Output the (x, y) coordinate of the center of the cell containing the given text.  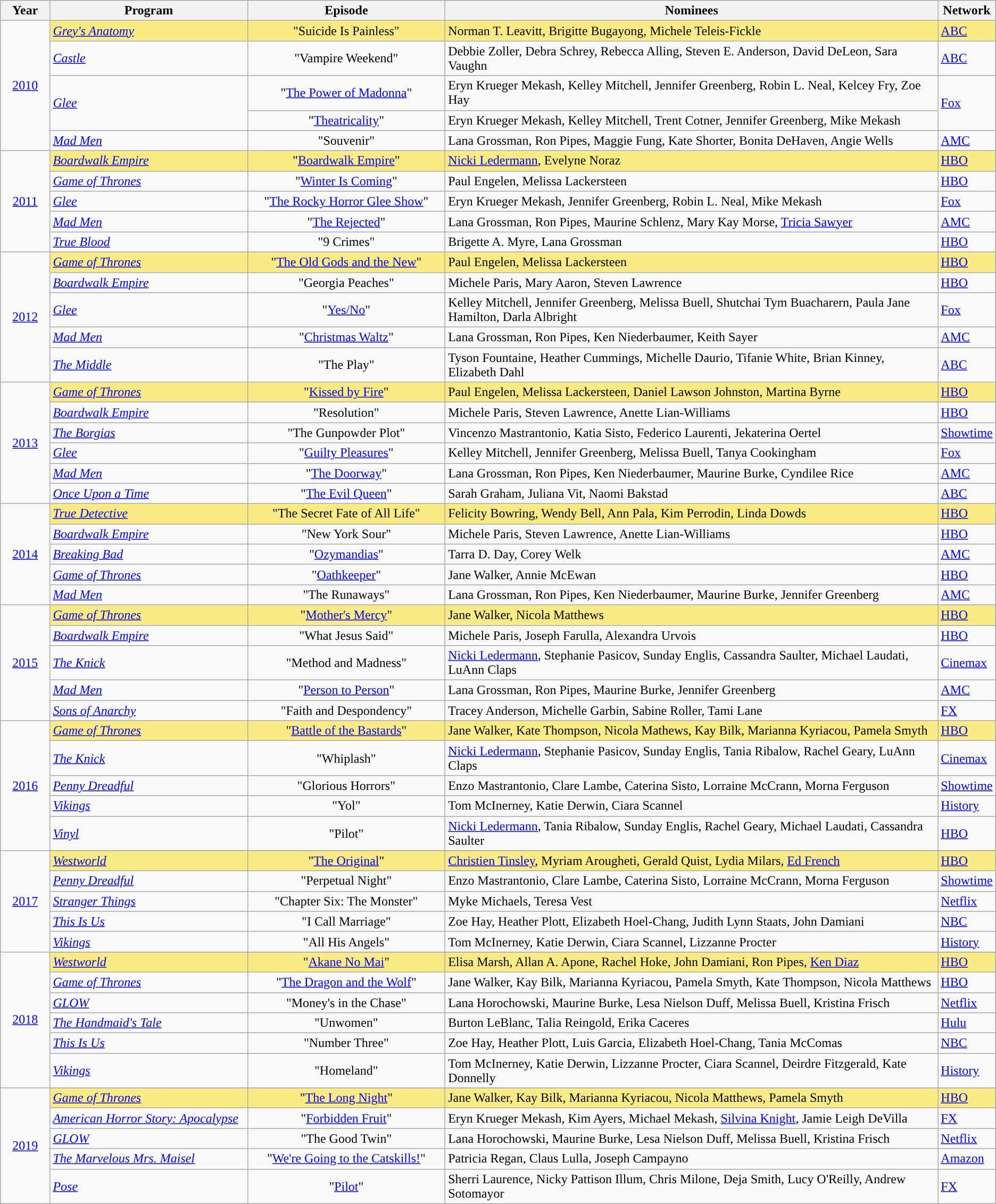
Castle (149, 59)
"Forbidden Fruit" (346, 1118)
"Georgia Peaches" (346, 283)
Lana Grossman, Ron Pipes, Maurine Schlenz, Mary Kay Morse, Tricia Sawyer (692, 221)
2019 (26, 1145)
Myke Michaels, Teresa Vest (692, 901)
Amazon (967, 1159)
"Oathkeeper" (346, 574)
2016 (26, 786)
Year (26, 11)
"The Runaways" (346, 595)
Lana Grossman, Ron Pipes, Maurine Burke, Jennifer Greenberg (692, 690)
Brigette A. Myre, Lana Grossman (692, 242)
The Marvelous Mrs. Maisel (149, 1159)
"Ozymandias" (346, 554)
Kelley Mitchell, Jennifer Greenberg, Melissa Buell, Shutchai Tym Buacharern, Paula Jane Hamilton, Darla Albright (692, 310)
"Akane No Mai" (346, 962)
"The Rejected" (346, 221)
Episode (346, 11)
Tarra D. Day, Corey Welk (692, 554)
"New York Sour" (346, 534)
"The Original" (346, 861)
"The Long Night" (346, 1098)
"Number Three" (346, 1043)
"Unwomen" (346, 1023)
"Method and Madness" (346, 663)
Michele Paris, Mary Aaron, Steven Lawrence (692, 283)
Sons of Anarchy (149, 711)
2011 (26, 201)
"The Secret Fate of All Life" (346, 514)
"We're Going to the Catskills!" (346, 1159)
"The Good Twin" (346, 1139)
Jane Walker, Annie McEwan (692, 574)
"The Dragon and the Wolf" (346, 982)
"The Rocky Horror Glee Show" (346, 201)
The Borgias (149, 433)
Program (149, 11)
Lana Grossman, Ron Pipes, Ken Niederbaumer, Maurine Burke, Cyndilee Rice (692, 473)
"The Power of Madonna" (346, 93)
Nicki Ledermann, Tania Ribalow, Sunday Englis, Rachel Geary, Michael Laudati, Cassandra Saulter (692, 834)
Vinyl (149, 834)
2017 (26, 901)
Stranger Things (149, 901)
Zoe Hay, Heather Plott, Elizabeth Hoel-Chang, Judith Lynn Staats, John Damiani (692, 921)
Debbie Zoller, Debra Schrey, Rebecca Alling, Steven E. Anderson, David DeLeon, Sara Vaughn (692, 59)
Jane Walker, Nicola Matthews (692, 615)
Lana Grossman, Ron Pipes, Ken Niederbaumer, Maurine Burke, Jennifer Greenberg (692, 595)
"Battle of the Bastards" (346, 731)
Network (967, 11)
True Detective (149, 514)
2013 (26, 443)
The Middle (149, 365)
"9 Crimes" (346, 242)
Michele Paris, Joseph Farulla, Alexandra Urvois (692, 635)
2014 (26, 554)
Tom McInerney, Katie Derwin, Ciara Scannel, Lizzanne Procter (692, 942)
"Money's in the Chase" (346, 1002)
Tom McInerney, Katie Derwin, Lizzanne Procter, Ciara Scannel, Deirdre Fitzgerald, Kate Donnelly (692, 1071)
"Mother's Mercy" (346, 615)
"Perpetual Night" (346, 881)
"Yol" (346, 806)
Jane Walker, Kay Bilk, Marianna Kyriacou, Nicola Matthews, Pamela Smyth (692, 1098)
2018 (26, 1020)
Felicity Bowring, Wendy Bell, Ann Pala, Kim Perrodin, Linda Dowds (692, 514)
"Whiplash" (346, 758)
Nicki Ledermann, Evelyne Noraz (692, 161)
Breaking Bad (149, 554)
Jane Walker, Kate Thompson, Nicola Mathews, Kay Bilk, Marianna Kyriacou, Pamela Smyth (692, 731)
"The Gunpowder Plot" (346, 433)
Tyson Fountaine, Heather Cummings, Michelle Daurio, Tifanie White, Brian Kinney, Elizabeth Dahl (692, 365)
Nicki Ledermann, Stephanie Pasicov, Sunday Englis, Cassandra Saulter, Michael Laudati, LuAnn Claps (692, 663)
2012 (26, 317)
Paul Engelen, Melissa Lackersteen, Daniel Lawson Johnston, Martina Byrne (692, 392)
"Winter Is Coming" (346, 181)
"Kissed by Fire" (346, 392)
Vincenzo Mastrantonio, Katia Sisto, Federico Laurenti, Jekaterina Oertel (692, 433)
"Resolution" (346, 413)
Patricia Regan, Claus Lulla, Joseph Campayno (692, 1159)
Grey's Anatomy (149, 31)
"Theatricality" (346, 120)
Lana Grossman, Ron Pipes, Maggie Fung, Kate Shorter, Bonita DeHaven, Angie Wells (692, 141)
Jane Walker, Kay Bilk, Marianna Kyriacou, Pamela Smyth, Kate Thompson, Nicola Matthews (692, 982)
Christien Tinsley, Myriam Arougheti, Gerald Quist, Lydia Milars, Ed French (692, 861)
Nominees (692, 11)
The Handmaid's Tale (149, 1023)
"Yes/No" (346, 310)
Zoe Hay, Heather Plott, Luis Garcia, Elizabeth Hoel-Chang, Tania McComas (692, 1043)
Eryn Krueger Mekash, Kelley Mitchell, Jennifer Greenberg, Robin L. Neal, Kelcey Fry, Zoe Hay (692, 93)
Pose (149, 1186)
Eryn Krueger Mekash, Jennifer Greenberg, Robin L. Neal, Mike Mekash (692, 201)
"Christmas Waltz" (346, 337)
Norman T. Leavitt, Brigitte Bugayong, Michele Teleis-Fickle (692, 31)
Burton LeBlanc, Talia Reingold, Erika Caceres (692, 1023)
"The Old Gods and the New" (346, 262)
Eryn Krueger Mekash, Kelley Mitchell, Trent Cotner, Jennifer Greenberg, Mike Mekash (692, 120)
"Chapter Six: The Monster" (346, 901)
"What Jesus Said" (346, 635)
Sherri Laurence, Nicky Pattison Illum, Chris Milone, Deja Smith, Lucy O'Reilly, Andrew Sotomayor (692, 1186)
"Homeland" (346, 1071)
"Vampire Weekend" (346, 59)
Once Upon a Time (149, 493)
American Horror Story: Apocalypse (149, 1118)
"Faith and Despondency" (346, 711)
Kelley Mitchell, Jennifer Greenberg, Melissa Buell, Tanya Cookingham (692, 453)
Hulu (967, 1023)
Lana Grossman, Ron Pipes, Ken Niederbaumer, Keith Sayer (692, 337)
Elisa Marsh, Allan A. Apone, Rachel Hoke, John Damiani, Ron Pipes, Ken Diaz (692, 962)
"The Evil Queen" (346, 493)
"Person to Person" (346, 690)
Tom McInerney, Katie Derwin, Ciara Scannel (692, 806)
Tracey Anderson, Michelle Garbin, Sabine Roller, Tami Lane (692, 711)
"All His Angels" (346, 942)
2015 (26, 662)
"I Call Marriage" (346, 921)
"Guilty Pleasures" (346, 453)
"Glorious Horrors" (346, 786)
True Blood (149, 242)
"Boardwalk Empire" (346, 161)
"Souvenir" (346, 141)
"The Doorway" (346, 473)
Nicki Ledermann, Stephanie Pasicov, Sunday Englis, Tania Ribalow, Rachel Geary, LuAnn Claps (692, 758)
"Suicide Is Painless" (346, 31)
"The Play" (346, 365)
Sarah Graham, Juliana Vit, Naomi Bakstad (692, 493)
Eryn Krueger Mekash, Kim Ayers, Michael Mekash, Silvina Knight, Jamie Leigh DeVilla (692, 1118)
2010 (26, 86)
